Identify which cell holds the provided text, then report its [X, Y] central coordinate. 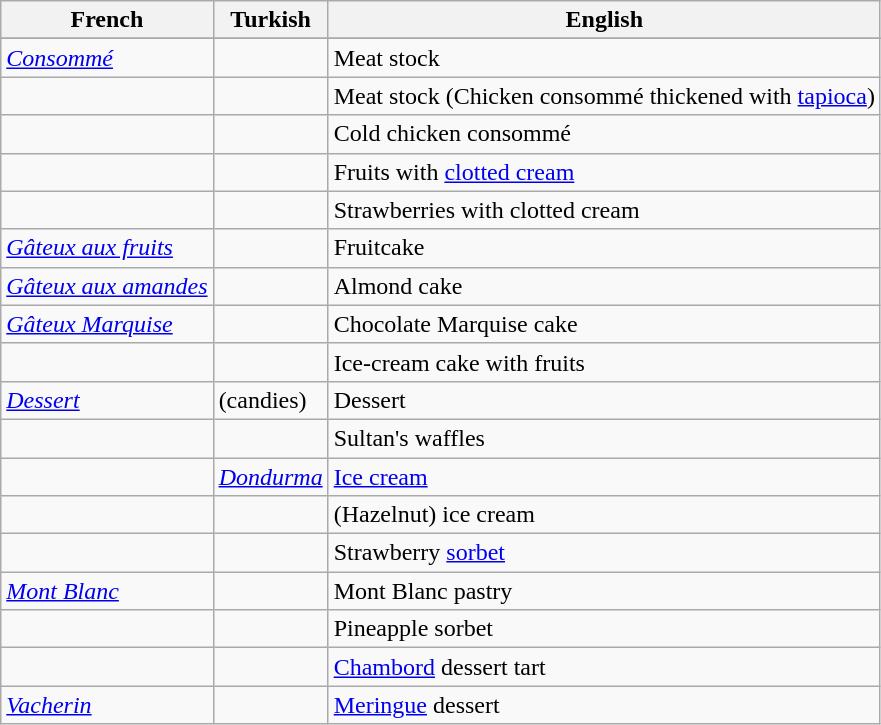
Ice cream [604, 477]
Sultan's waffles [604, 438]
Dondurma [270, 477]
Gâteux Marquise [107, 324]
Fruits with clotted cream [604, 172]
Meat stock [604, 58]
Consommé [107, 58]
(candies) [270, 400]
Mont Blanc [107, 591]
Turkish [270, 20]
Cold chicken consommé [604, 134]
Gâteux aux amandes [107, 286]
Fruitcake [604, 248]
Vacherin [107, 705]
Ice-cream cake with fruits [604, 362]
Mont Blanc pastry [604, 591]
Gâteux aux fruits [107, 248]
(Hazelnut) ice cream [604, 515]
Strawberries with clotted cream [604, 210]
Chocolate Marquise cake [604, 324]
Strawberry sorbet [604, 553]
English [604, 20]
French [107, 20]
Meringue dessert [604, 705]
Almond cake [604, 286]
Chambord dessert tart [604, 667]
Meat stock (Chicken consommé thickened with tapioca) [604, 96]
Pineapple sorbet [604, 629]
